Capture the cell that displays the provided text and extract its [X, Y] central coordinate. 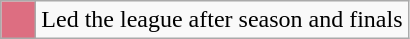
Led the league after season and finals [222, 20]
